Find where the given text appears and provide that cell's center as [x, y] coordinate. 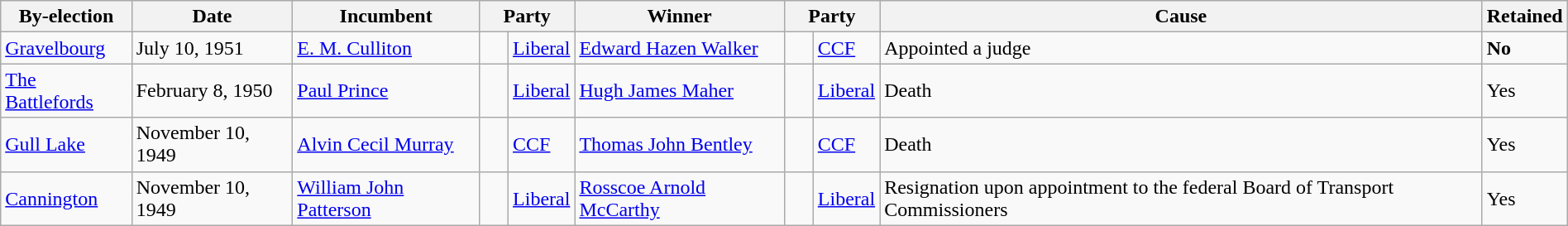
Incumbent [386, 17]
Appointed a judge [1181, 48]
By-election [66, 17]
E. M. Culliton [386, 48]
February 8, 1950 [212, 91]
William John Patterson [386, 199]
Alvin Cecil Murray [386, 144]
Gull Lake [66, 144]
Rosscoe Arnold McCarthy [680, 199]
Retained [1525, 17]
No [1525, 48]
Winner [680, 17]
Cannington [66, 199]
Thomas John Bentley [680, 144]
Gravelbourg [66, 48]
The Battlefords [66, 91]
Date [212, 17]
Hugh James Maher [680, 91]
Cause [1181, 17]
July 10, 1951 [212, 48]
Resignation upon appointment to the federal Board of Transport Commissioners [1181, 199]
Paul Prince [386, 91]
Edward Hazen Walker [680, 48]
